Return [X, Y] of the center of cell containing provided text 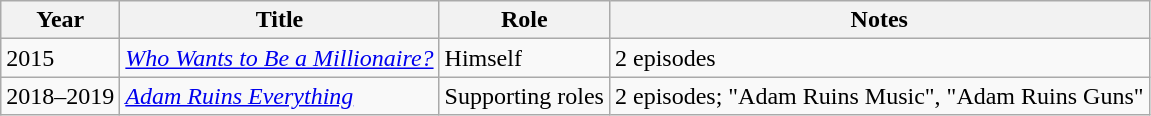
Year [60, 20]
Supporting roles [524, 96]
Role [524, 20]
Title [280, 20]
Who Wants to Be a Millionaire? [280, 58]
2 episodes [879, 58]
Adam Ruins Everything [280, 96]
2 episodes; "Adam Ruins Music", "Adam Ruins Guns" [879, 96]
2015 [60, 58]
Himself [524, 58]
2018–2019 [60, 96]
Notes [879, 20]
